Pinpoint the cell where the given text exists, returning its (X, Y) midpoint coordinate. 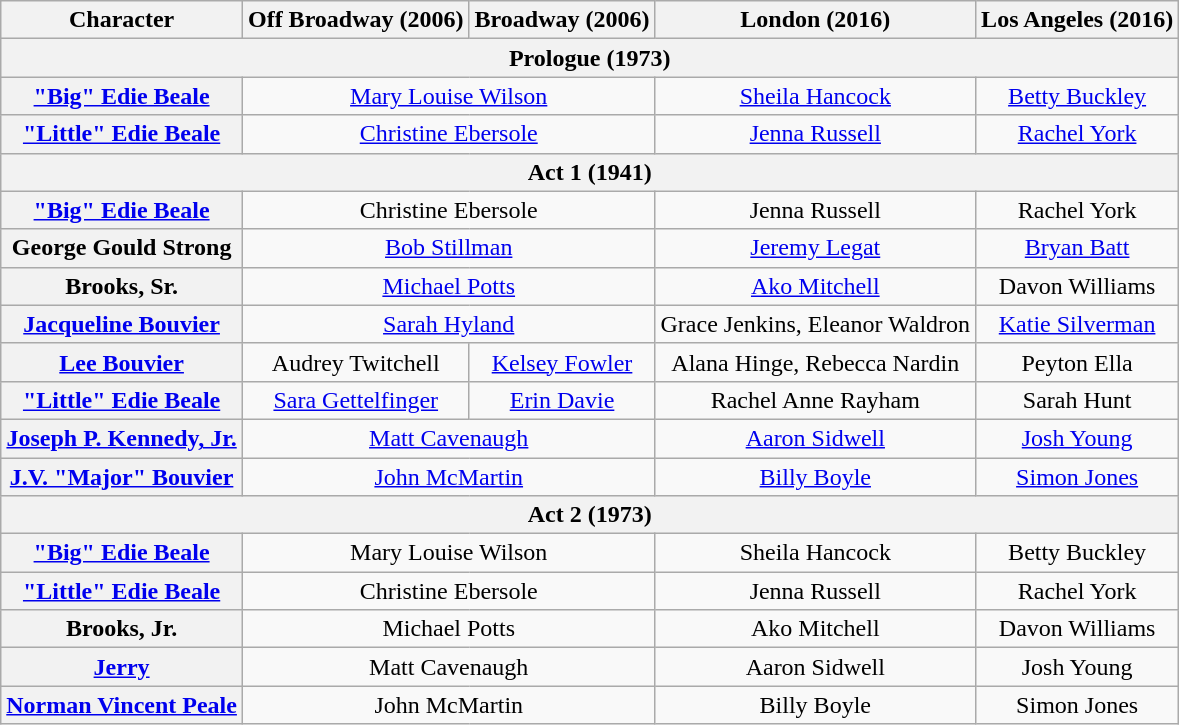
Katie Silverman (1078, 324)
Off Broadway (2006) (356, 20)
Jacqueline Bouvier (122, 324)
Erin Davie (562, 400)
Audrey Twitchell (356, 362)
Alana Hinge, Rebecca Nardin (816, 362)
Peyton Ella (1078, 362)
Jerry (122, 667)
Rachel Anne Rayham (816, 400)
George Gould Strong (122, 248)
Act 1 (1941) (590, 172)
London (2016) (816, 20)
Prologue (1973) (590, 58)
Brooks, Sr. (122, 286)
Joseph P. Kennedy, Jr. (122, 438)
Act 2 (1973) (590, 515)
J.V. "Major" Bouvier (122, 477)
Jeremy Legat (816, 248)
Bob Stillman (448, 248)
Lee Bouvier (122, 362)
Grace Jenkins, Eleanor Waldron (816, 324)
Sara Gettelfinger (356, 400)
Bryan Batt (1078, 248)
Brooks, Jr. (122, 629)
Norman Vincent Peale (122, 705)
Broadway (2006) (562, 20)
Sarah Hyland (448, 324)
Character (122, 20)
Kelsey Fowler (562, 362)
Sarah Hunt (1078, 400)
Los Angeles (2016) (1078, 20)
